Pinpoint the cell where the given text exists, returning its (x, y) midpoint coordinate. 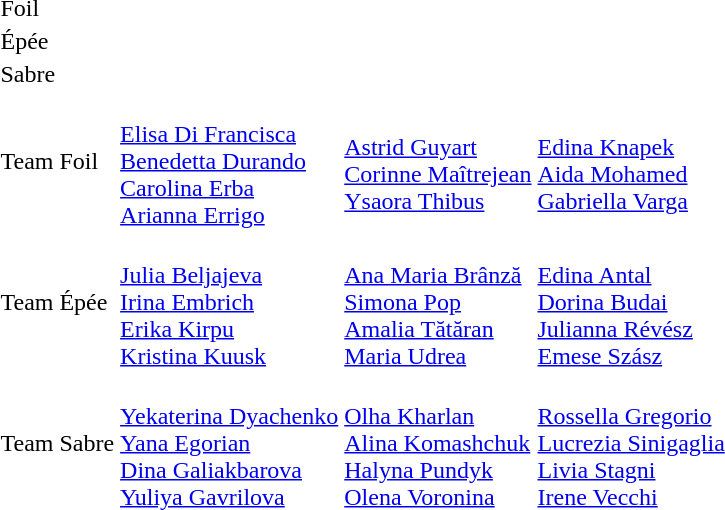
Astrid GuyartCorinne MaîtrejeanYsaora Thibus (438, 161)
Elisa Di FranciscaBenedetta DurandoCarolina ErbaArianna Errigo (230, 161)
Ana Maria BrânzăSimona PopAmalia TătăranMaria Udrea (438, 302)
Julia BeljajevaIrina EmbrichErika KirpuKristina Kuusk (230, 302)
